Output the (x, y) coordinate of the center of the cell containing the given text.  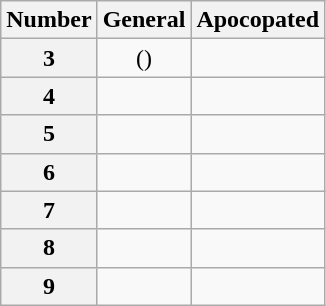
General (144, 20)
Apocopated (258, 20)
() (144, 58)
6 (49, 172)
5 (49, 134)
7 (49, 210)
4 (49, 96)
3 (49, 58)
Number (49, 20)
8 (49, 248)
9 (49, 286)
